Return the [x, y] coordinate for the center point of the cell that contains the specified text.  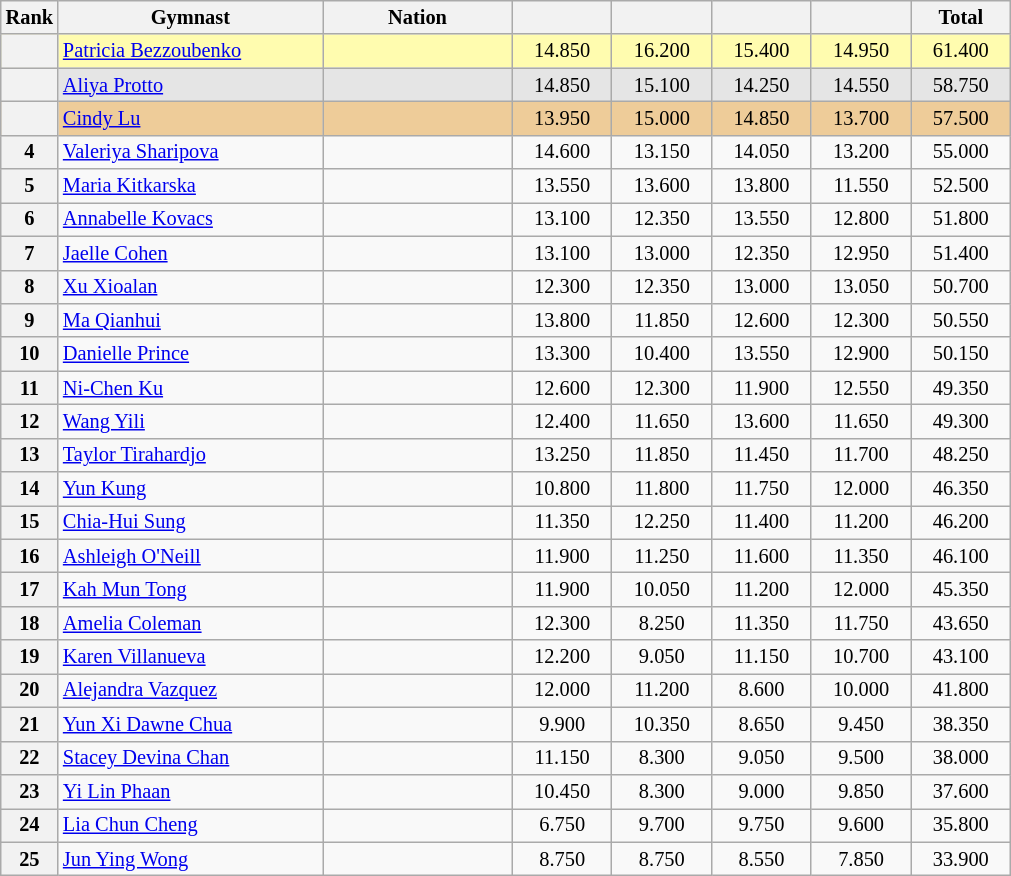
49.300 [961, 421]
13.050 [861, 287]
41.800 [961, 690]
4 [30, 152]
Gymnast [190, 17]
9.450 [861, 724]
Aliya Protto [190, 85]
Stacey Devina Chan [190, 758]
46.350 [961, 489]
16 [30, 556]
Maria Kitkarska [190, 186]
10 [30, 354]
19 [30, 657]
57.500 [961, 118]
13 [30, 455]
50.700 [961, 287]
14 [30, 489]
Wang Yili [190, 421]
9.750 [762, 825]
16.200 [662, 51]
11 [30, 388]
12.200 [562, 657]
Lia Chun Cheng [190, 825]
9.850 [861, 791]
8.600 [762, 690]
Nation [418, 17]
Ni-Chen Ku [190, 388]
14.050 [762, 152]
43.100 [961, 657]
Total [961, 17]
10.000 [861, 690]
10.700 [861, 657]
8 [30, 287]
23 [30, 791]
55.000 [961, 152]
12.900 [861, 354]
Yun Kung [190, 489]
Yun Xi Dawne Chua [190, 724]
12.250 [662, 522]
9.000 [762, 791]
10.800 [562, 489]
50.150 [961, 354]
Patricia Bezzoubenko [190, 51]
14.550 [861, 85]
52.500 [961, 186]
8.650 [762, 724]
15.000 [662, 118]
10.450 [562, 791]
24 [30, 825]
9.700 [662, 825]
14.600 [562, 152]
14.250 [762, 85]
6 [30, 219]
51.800 [961, 219]
6.750 [562, 825]
Jun Ying Wong [190, 859]
11.400 [762, 522]
10.400 [662, 354]
8.550 [762, 859]
13.150 [662, 152]
38.350 [961, 724]
Jaelle Cohen [190, 253]
5 [30, 186]
13.300 [562, 354]
46.100 [961, 556]
Chia-Hui Sung [190, 522]
7.850 [861, 859]
8.250 [662, 623]
35.800 [961, 825]
Cindy Lu [190, 118]
13.200 [861, 152]
10.350 [662, 724]
15.400 [762, 51]
9 [30, 320]
21 [30, 724]
13.950 [562, 118]
11.450 [762, 455]
9.500 [861, 758]
48.250 [961, 455]
17 [30, 589]
45.350 [961, 589]
11.700 [861, 455]
33.900 [961, 859]
15 [30, 522]
12.400 [562, 421]
Ashleigh O'Neill [190, 556]
38.000 [961, 758]
46.200 [961, 522]
Karen Villanueva [190, 657]
11.550 [861, 186]
11.250 [662, 556]
10.050 [662, 589]
Valeriya Sharipova [190, 152]
9.900 [562, 724]
9.600 [861, 825]
58.750 [961, 85]
11.800 [662, 489]
13.250 [562, 455]
Amelia Coleman [190, 623]
Rank [30, 17]
12.800 [861, 219]
Kah Mun Tong [190, 589]
7 [30, 253]
12.550 [861, 388]
18 [30, 623]
37.600 [961, 791]
20 [30, 690]
Xu Xioalan [190, 287]
Annabelle Kovacs [190, 219]
13.700 [861, 118]
15.100 [662, 85]
12 [30, 421]
43.650 [961, 623]
22 [30, 758]
12.950 [861, 253]
51.400 [961, 253]
11.600 [762, 556]
Yi Lin Phaan [190, 791]
25 [30, 859]
Taylor Tirahardjo [190, 455]
50.550 [961, 320]
14.950 [861, 51]
Alejandra Vazquez [190, 690]
61.400 [961, 51]
49.350 [961, 388]
Danielle Prince [190, 354]
Ma Qianhui [190, 320]
